Detect which cell encompasses the target text, then output its [x, y] center coordinate. 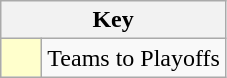
Key [114, 20]
Teams to Playoffs [134, 58]
